Output the [x, y] coordinate of the center of the cell containing the given text.  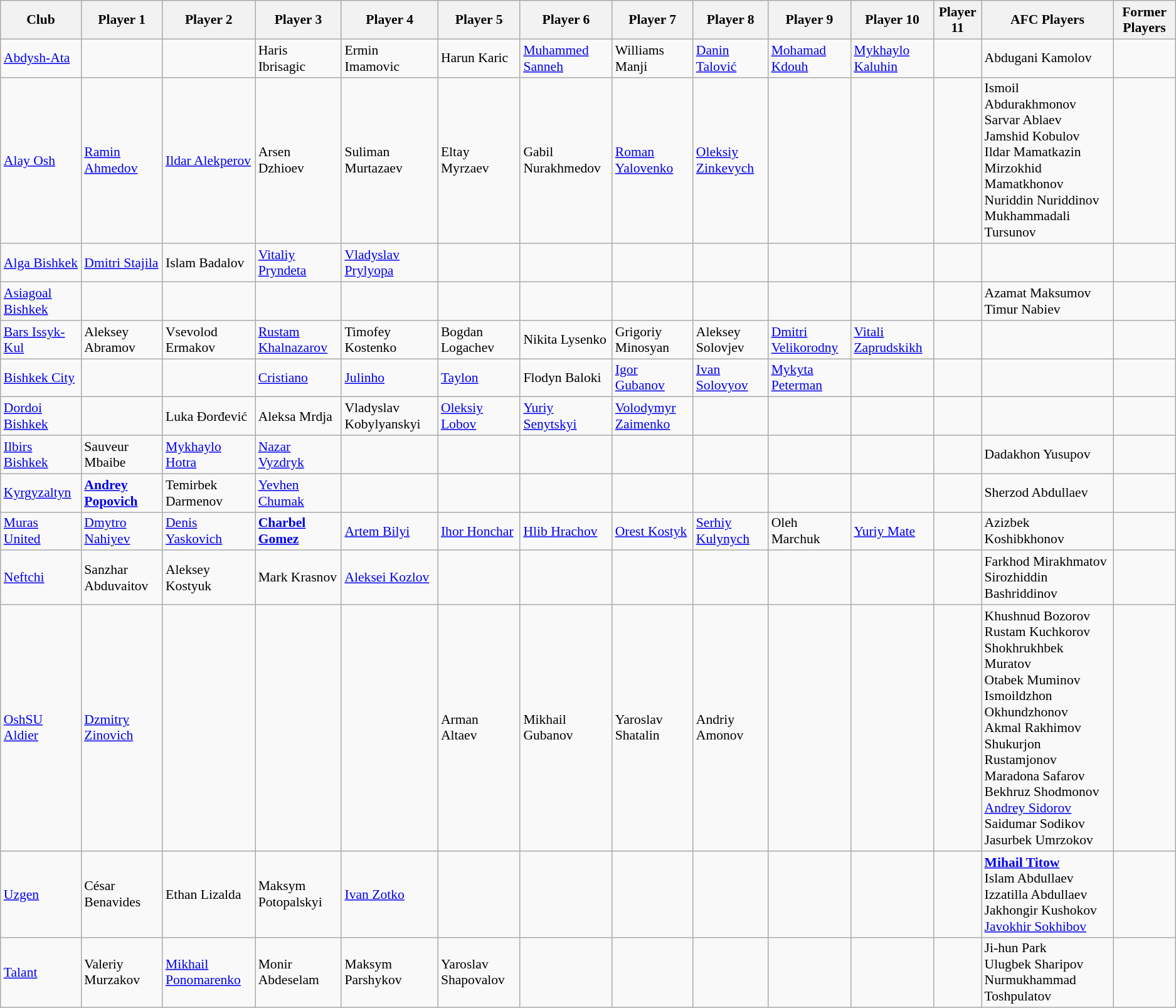
Dmitri Stajila [122, 263]
Roman Yalovenko [652, 161]
Mihail Titow Islam Abdullaev Izzatilla Abdullaev Jakhongir Kushokov Javokhir Sokhibov [1047, 894]
Player 5 [479, 20]
Oleksiy Zinkevych [731, 161]
Mykhaylo Kaluhin [892, 58]
Aleksei Kozlov [389, 578]
Ildar Alekperov [209, 161]
Player 2 [209, 20]
Arman Altaev [479, 728]
Flodyn Baloki [566, 378]
AFC Players [1047, 20]
Gabil Nurakhmedov [566, 161]
Ramin Ahmedov [122, 161]
Bogdan Logachev [479, 340]
Vitali Zaprudskikh [892, 340]
Julinho [389, 378]
Player 10 [892, 20]
Player 11 [958, 20]
Dzmitry Zinovich [122, 728]
Eltay Myrzaev [479, 161]
Cristiano [299, 378]
Ivan Solovyov [731, 378]
Sanzhar Abduvaitov [122, 578]
Player 1 [122, 20]
Artem Bilyi [389, 531]
Igor Gubanov [652, 378]
Orest Kostyk [652, 531]
Hlib Hrachov [566, 531]
Aleksa Mrdja [299, 416]
Mykhaylo Hotra [209, 454]
Aleksey Solovjev [731, 340]
Ivan Zotko [389, 894]
Serhiy Kulynych [731, 531]
Player 7 [652, 20]
Maksym Potopalskyi [299, 894]
Asiagoal Bishkek [41, 301]
Player 3 [299, 20]
Volodymyr Zaimenko [652, 416]
Dadakhon Yusupov [1047, 454]
Grigoriy Minosyan [652, 340]
Aleksey Abramov [122, 340]
Vladyslav Kobylyanskyi [389, 416]
Uzgen [41, 894]
Harun Karic [479, 58]
Rustam Khalnazarov [299, 340]
Ethan Lizalda [209, 894]
Mykyta Peterman [810, 378]
Dordoi Bishkek [41, 416]
Kyrgyzaltyn [41, 493]
César Benavides [122, 894]
Andrey Popovich [122, 493]
Mikhail Ponomarenko [209, 972]
Club [41, 20]
Sauveur Mbaibe [122, 454]
Muhammed Sanneh [566, 58]
Andriy Amonov [731, 728]
Alay Osh [41, 161]
Monir Abdeselam [299, 972]
Ermin Imamovic [389, 58]
Yuriy Mate [892, 531]
Abdysh-Ata [41, 58]
OshSU Aldier [41, 728]
Dmitri Velikorodny [810, 340]
Aleksey Kostyuk [209, 578]
Mikhail Gubanov [566, 728]
Dmytro Nahiyev [122, 531]
Player 8 [731, 20]
Haris Ibrisagic [299, 58]
Timofey Kostenko [389, 340]
Oleksiy Lobov [479, 416]
Bars Issyk-Kul [41, 340]
Nikita Lysenko [566, 340]
Muras United [41, 531]
Vladyslav Prylyopa [389, 263]
Mark Krasnov [299, 578]
Yuriy Senytskyi [566, 416]
Former Players [1144, 20]
Yaroslav Shatalin [652, 728]
Oleh Marchuk [810, 531]
Danin Talović [731, 58]
Azizbek Koshibkhonov [1047, 531]
Arsen Dzhioev [299, 161]
Talant [41, 972]
Williams Manji [652, 58]
Ihor Honchar [479, 531]
Valeriy Murzakov [122, 972]
Player 4 [389, 20]
Denis Yaskovich [209, 531]
Vsevolod Ermakov [209, 340]
Yaroslav Shapovalov [479, 972]
Player 6 [566, 20]
Vitaliy Pryndeta [299, 263]
Luka Đorđević [209, 416]
Taylon [479, 378]
Mohamad Kdouh [810, 58]
Azamat Maksumov Timur Nabiev [1047, 301]
Temirbek Darmenov [209, 493]
Sherzod Abdullaev [1047, 493]
Suliman Murtazaev [389, 161]
Yevhen Chumak [299, 493]
Abdugani Kamolov [1047, 58]
Bishkek City [41, 378]
Neftchi [41, 578]
Ji-hun Park Ulugbek Sharipov Nurmukhammad Toshpulatov [1047, 972]
Ismoil Abdurakhmonov Sarvar Ablaev Jamshid Kobulov Ildar Mamatkazin Mirzokhid Mamatkhonov Nuriddin Nuriddinov Mukhammadali Tursunov [1047, 161]
Nazar Vyzdryk [299, 454]
Farkhod Mirakhmatov Sirozhiddin Bashriddinov [1047, 578]
Ilbirs Bishkek [41, 454]
Maksym Parshykov [389, 972]
Charbel Gomez [299, 531]
Player 9 [810, 20]
Alga Bishkek [41, 263]
Islam Badalov [209, 263]
